Return [X, Y] of the center of cell containing provided text 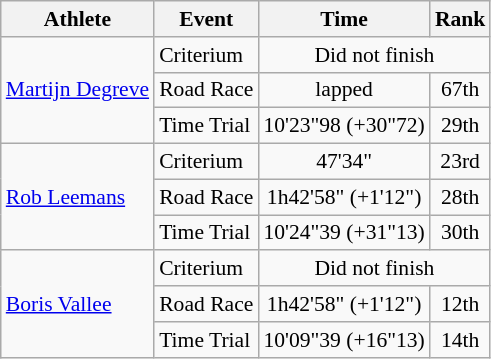
14th [460, 340]
Time [344, 19]
67th [460, 90]
28th [460, 197]
Rank [460, 19]
10'24"39 (+31"13) [344, 233]
10'23"98 (+30"72) [344, 126]
30th [460, 233]
10'09"39 (+16"13) [344, 340]
Athlete [78, 19]
Martijn Degreve [78, 90]
12th [460, 304]
Event [206, 19]
Boris Vallee [78, 304]
47'34" [344, 162]
Rob Leemans [78, 198]
29th [460, 126]
lapped [344, 90]
23rd [460, 162]
